Return (x, y) of the center of cell containing provided text 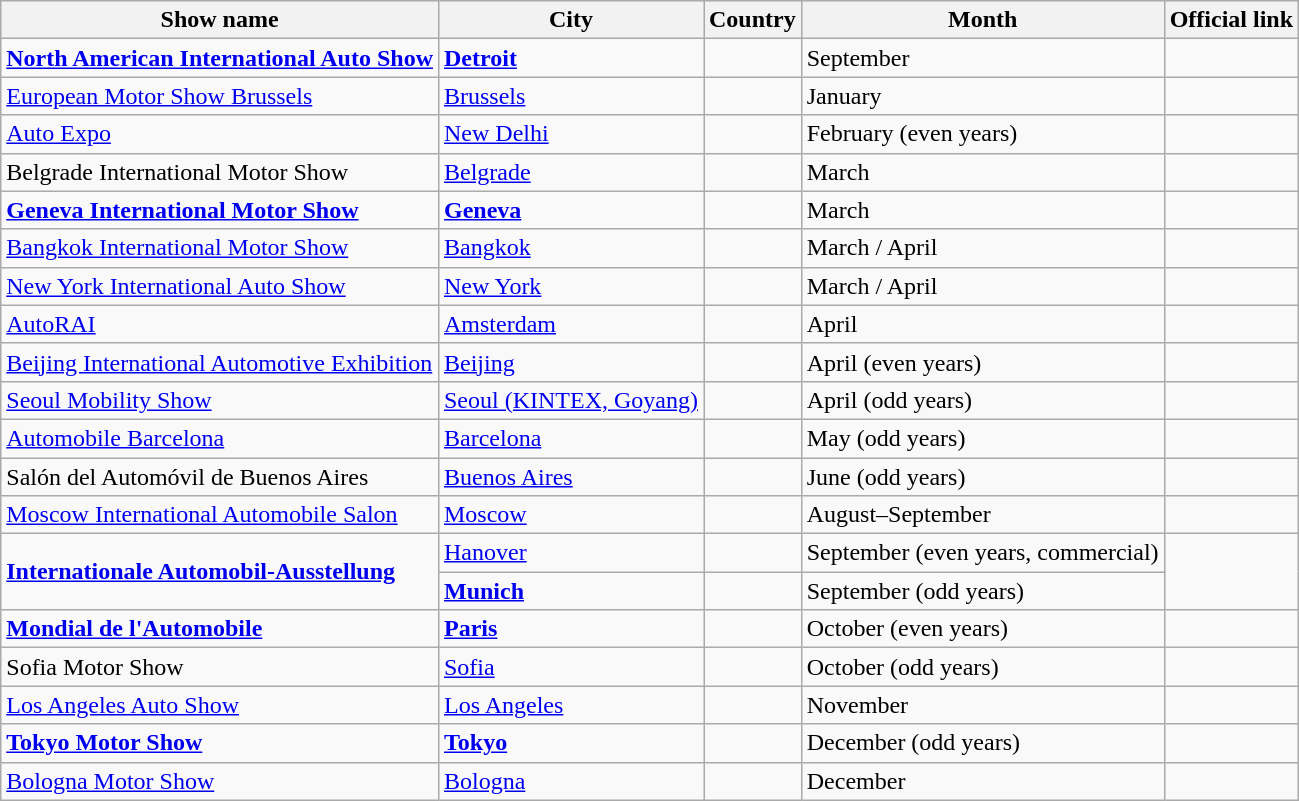
Detroit (570, 58)
Brussels (570, 96)
Amsterdam (570, 324)
Seoul (KINTEX, Goyang) (570, 400)
Show name (220, 20)
Geneva (570, 210)
Mondial de l'Automobile (220, 629)
Beijing International Automotive Exhibition (220, 362)
Bangkok International Motor Show (220, 248)
Moscow (570, 515)
February (even years) (982, 134)
April (982, 324)
North American International Auto Show (220, 58)
April (odd years) (982, 400)
Tokyo (570, 743)
Paris (570, 629)
Sofia Motor Show (220, 667)
City (570, 20)
January (982, 96)
New York (570, 286)
Belgrade (570, 172)
Barcelona (570, 438)
Salón del Automóvil de Buenos Aires (220, 477)
Month (982, 20)
Beijing (570, 362)
December (982, 781)
Auto Expo (220, 134)
Los Angeles (570, 705)
Bologna (570, 781)
Automobile Barcelona (220, 438)
May (odd years) (982, 438)
Sofia (570, 667)
New York International Auto Show (220, 286)
September (odd years) (982, 591)
Official link (1231, 20)
Los Angeles Auto Show (220, 705)
Geneva International Motor Show (220, 210)
September (even years, commercial) (982, 553)
Munich (570, 591)
Buenos Aires (570, 477)
AutoRAI (220, 324)
November (982, 705)
October (odd years) (982, 667)
Hanover (570, 553)
December (odd years) (982, 743)
Seoul Mobility Show (220, 400)
European Motor Show Brussels (220, 96)
Moscow International Automobile Salon (220, 515)
April (even years) (982, 362)
June (odd years) (982, 477)
Internationale Automobil-Ausstellung (220, 572)
Belgrade International Motor Show (220, 172)
October (even years) (982, 629)
August–September (982, 515)
September (982, 58)
Tokyo Motor Show (220, 743)
New Delhi (570, 134)
Bangkok (570, 248)
Country (753, 20)
Bologna Motor Show (220, 781)
